Return [X, Y] of the center of cell containing provided text 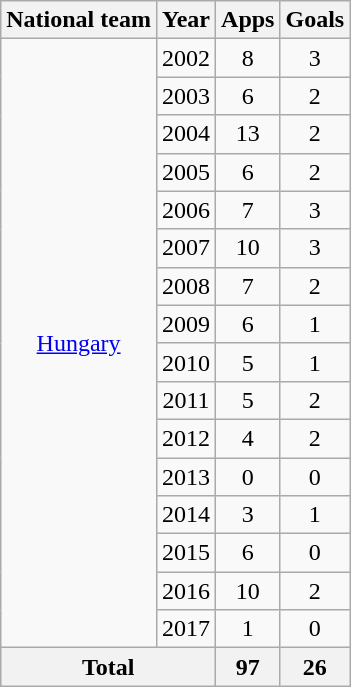
2007 [186, 248]
National team [79, 20]
2005 [186, 172]
2003 [186, 96]
Hungary [79, 344]
2016 [186, 591]
2002 [186, 58]
Total [108, 667]
2009 [186, 324]
26 [315, 667]
Apps [248, 20]
2008 [186, 286]
Goals [315, 20]
2006 [186, 210]
2017 [186, 629]
4 [248, 438]
97 [248, 667]
2011 [186, 400]
13 [248, 134]
2014 [186, 515]
2010 [186, 362]
2015 [186, 553]
2004 [186, 134]
8 [248, 58]
2013 [186, 477]
2012 [186, 438]
Year [186, 20]
